From the cell containing the given text, extract its center point as [x, y] coordinate. 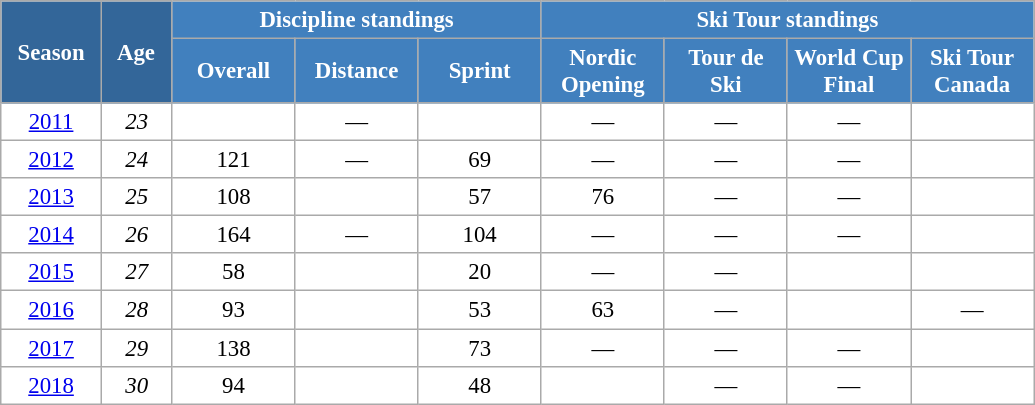
2018 [52, 385]
24 [136, 160]
2017 [52, 348]
25 [136, 197]
108 [234, 197]
104 [480, 235]
63 [602, 310]
2011 [52, 122]
76 [602, 197]
Sprint [480, 72]
27 [136, 273]
94 [234, 385]
2014 [52, 235]
Ski TourCanada [972, 72]
Ski Tour standings [787, 20]
48 [480, 385]
26 [136, 235]
73 [480, 348]
20 [480, 273]
2016 [52, 310]
164 [234, 235]
121 [234, 160]
Age [136, 52]
28 [136, 310]
Season [52, 52]
Overall [234, 72]
Discipline standings [356, 20]
58 [234, 273]
NordicOpening [602, 72]
93 [234, 310]
53 [480, 310]
138 [234, 348]
29 [136, 348]
World CupFinal [848, 72]
Distance [356, 72]
30 [136, 385]
2015 [52, 273]
2013 [52, 197]
57 [480, 197]
Tour deSki [726, 72]
23 [136, 122]
69 [480, 160]
2012 [52, 160]
